For the text-containing cell, return its midpoint in [X, Y] coordinate format. 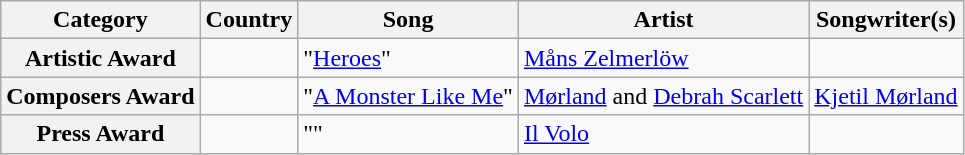
Mørland and Debrah Scarlett [663, 96]
Songwriter(s) [886, 20]
Kjetil Mørland [886, 96]
Song [408, 20]
Country [249, 20]
"Heroes" [408, 58]
Category [100, 20]
Artistic Award [100, 58]
Il Volo [663, 134]
Composers Award [100, 96]
"" [408, 134]
"A Monster Like Me" [408, 96]
Artist [663, 20]
Måns Zelmerlöw [663, 58]
Press Award [100, 134]
